Search for the cell housing the specified text and yield its (x, y) center coordinate. 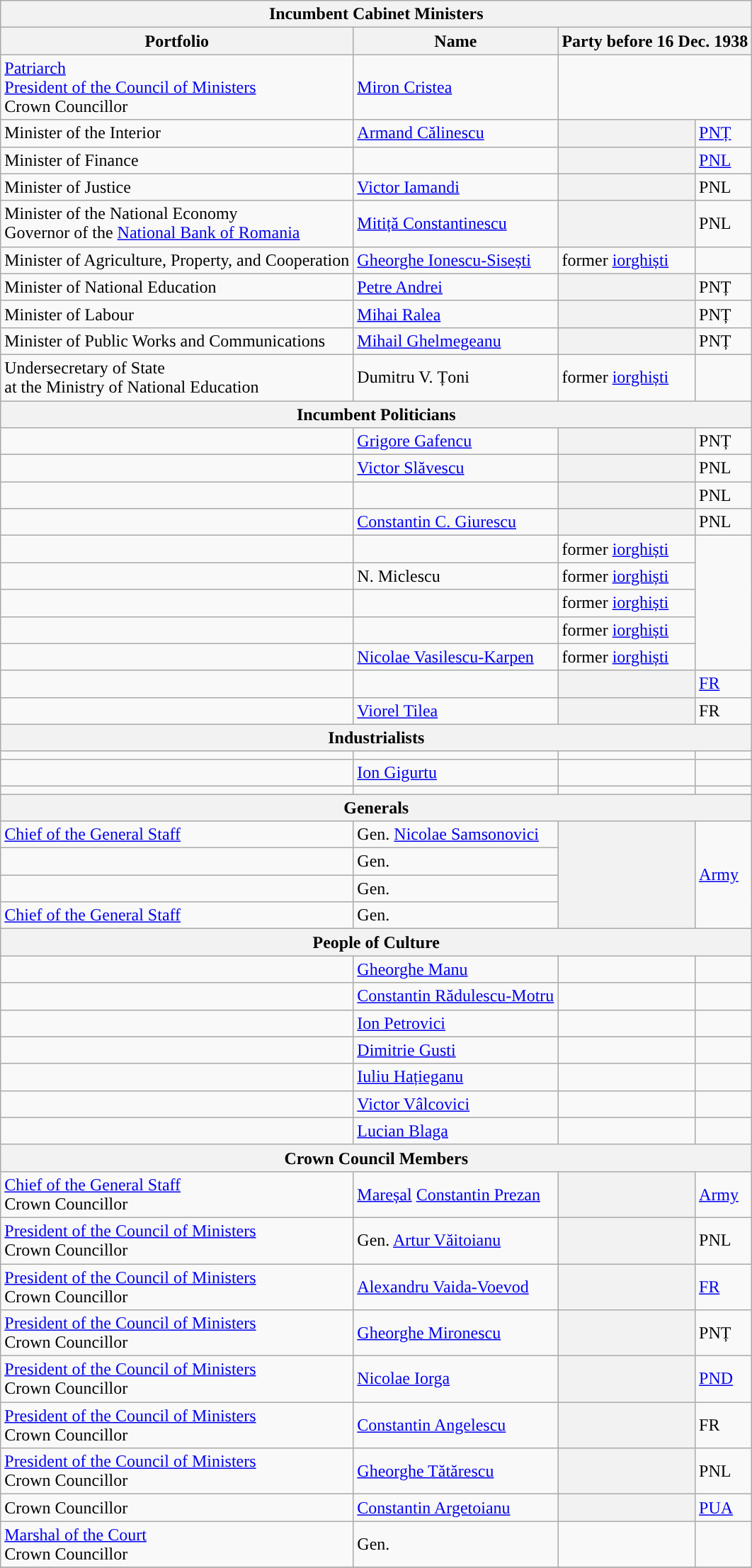
Constantin Argetoianu (456, 1508)
Constantin Rădulescu-Motru (456, 996)
Minister of the National EconomyGovernor of the National Bank of Romania (177, 224)
Minister of Justice (177, 187)
Alexandru Vaida-Voevod (456, 1287)
Constantin C. Giurescu (456, 522)
Minister of Agriculture, Property, and Cooperation (177, 260)
PND (724, 1379)
Party before 16 Dec. 1938 (655, 41)
Gheorghe Mironescu (456, 1333)
Crown Council Members (377, 1158)
Undersecretary of Stateat the Ministry of National Education (177, 377)
Crown Councillor (177, 1508)
Incumbent Politicians (377, 414)
Minister of Finance (177, 160)
Miron Cristea (456, 87)
Name (456, 41)
Mihail Ghelmegeanu (456, 341)
Minister of National Education (177, 287)
Gheorghe Tătărescu (456, 1471)
Nicolae Vasilescu-Karpen (456, 657)
Victor Iamandi (456, 187)
Marshal of the Court Crown Councillor (177, 1545)
Grigore Gafencu (456, 441)
Petre Andrei (456, 287)
Generals (377, 807)
Iuliu Hațieganu (456, 1077)
Dimitrie Gusti (456, 1050)
Gheorghe Manu (456, 969)
Industrialists (377, 738)
Viorel Tilea (456, 711)
PUA (724, 1508)
Minister of Public Works and Communications (177, 341)
Mitiță Constantinescu (456, 224)
Constantin Angelescu (456, 1426)
Armand Călinescu (456, 133)
PatriarchPresident of the Council of MinistersCrown Councillor (177, 87)
Mareșal Constantin Prezan (456, 1195)
Victor Vâlcovici (456, 1104)
Gheorghe Ionescu-Sisești (456, 260)
Ion Gigurtu (456, 772)
Ion Petrovici (456, 1023)
Minister of the Interior (177, 133)
Incumbent Cabinet Ministers (377, 14)
Gen. Artur Văitoianu (456, 1240)
Lucian Blaga (456, 1131)
Victor Slăvescu (456, 468)
Minister of Labour (177, 314)
Portfolio (177, 41)
Dumitru V. Țoni (456, 377)
Gen. Nicolae Samsonovici (456, 835)
Mihai Ralea (456, 314)
People of Culture (377, 942)
Nicolae Iorga (456, 1379)
Chief of the General Staff Crown Councillor (177, 1195)
N. Miclescu (456, 576)
